Scan for the cell matching the given text and deliver its (X, Y) coordinate at center. 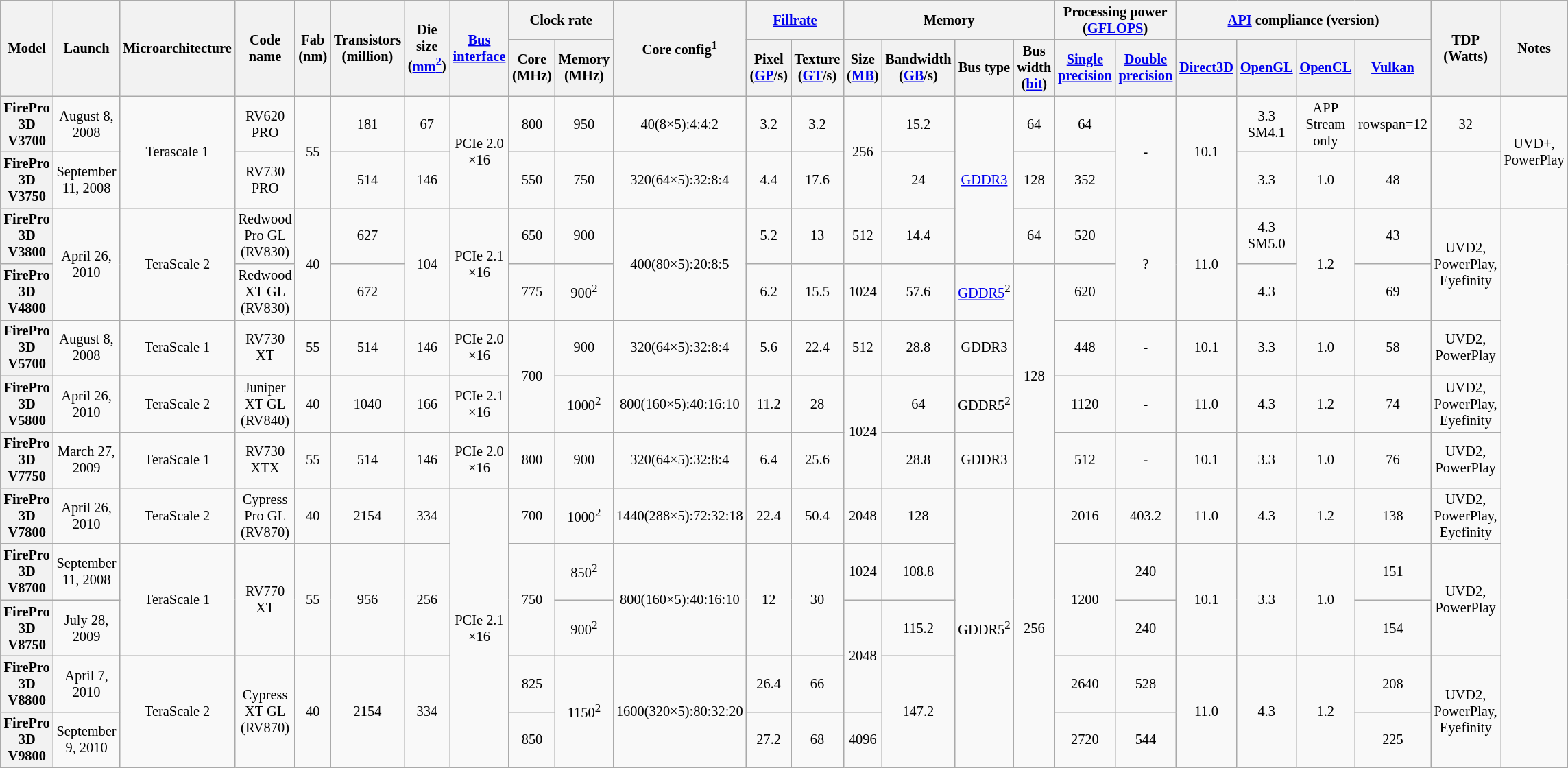
OpenGL (1267, 68)
57.6 (918, 292)
RV770 XT (265, 599)
40(8×5):4:4:2 (679, 124)
400(80×5):20:8:5 (679, 263)
RV730 XTX (265, 460)
FirePro 3D V3800 (27, 236)
FirePro 3D V9800 (27, 740)
5.6 (769, 348)
Direct3D (1207, 68)
Double precision (1146, 68)
Die size (mm2) (427, 48)
151 (1393, 572)
43 (1393, 236)
627 (367, 236)
FirePro 3D V8700 (27, 572)
66 (817, 684)
26.4 (769, 684)
672 (367, 292)
528 (1146, 684)
FirePro 3D V5800 (27, 404)
APP Stream only (1326, 124)
50.4 (817, 516)
Fillrate (795, 20)
April 7, 2010 (86, 684)
147.2 (918, 712)
950 (584, 124)
30 (817, 599)
108.8 (918, 572)
12 (769, 599)
Bus interface (480, 48)
4096 (863, 740)
Juniper XT GL (RV840) (265, 404)
2016 (1085, 516)
15.5 (817, 292)
Redwood XT GL (RV830) (265, 292)
850 (532, 740)
225 (1393, 740)
Bus type (984, 68)
Vulkan (1393, 68)
RV730 XT (265, 348)
28 (817, 404)
FirePro 3D V8800 (27, 684)
403.2 (1146, 516)
5.2 (769, 236)
15.2 (918, 124)
25.6 (817, 460)
4.4 (769, 180)
74 (1393, 404)
2640 (1085, 684)
208 (1393, 684)
32 (1466, 124)
956 (367, 599)
Notes (1534, 48)
6.4 (769, 460)
Terascale 1 (177, 152)
Microarchitecture (177, 48)
544 (1146, 740)
4.3 SM5.0 (1267, 236)
13 (817, 236)
Memory (MHz) (584, 68)
Code name (265, 48)
620 (1085, 292)
FirePro 3D V3700 (27, 124)
OpenCL (1326, 68)
550 (532, 180)
Size (MB) (863, 68)
48 (1393, 180)
138 (1393, 516)
650 (532, 236)
Texture (GT/s) (817, 68)
Redwood Pro GL (RV830) (265, 236)
RV620 PRO (265, 124)
Clock rate (561, 20)
2720 (1085, 740)
FirePro 3D V8750 (27, 628)
Bus width (bit) (1035, 68)
Core (MHz) (532, 68)
Processing power(GFLOPS) (1115, 20)
Cypress XT GL (RV870) (265, 712)
166 (427, 404)
Memory (949, 20)
September 9, 2010 (86, 740)
68 (817, 740)
FirePro 3D V5700 (27, 348)
775 (532, 292)
1040 (367, 404)
27.2 (769, 740)
8502 (584, 572)
1440(288×5):72:32:18 (679, 516)
Cypress Pro GL (RV870) (265, 516)
154 (1393, 628)
Fab (nm) (313, 48)
825 (532, 684)
69 (1393, 292)
6.2 (769, 292)
520 (1085, 236)
March 27, 2009 (86, 460)
Model (27, 48)
API compliance (version) (1303, 20)
67 (427, 124)
Core config1 (679, 48)
115.2 (918, 628)
352 (1085, 180)
1600(320×5):80:32:20 (679, 712)
1200 (1085, 599)
17.6 (817, 180)
448 (1085, 348)
Pixel (GP/s) (769, 68)
76 (1393, 460)
58 (1393, 348)
104 (427, 263)
? (1146, 263)
FirePro 3D V7750 (27, 460)
FirePro 3D V7800 (27, 516)
1120 (1085, 404)
11502 (584, 712)
14.4 (918, 236)
24 (918, 180)
FirePro 3D V3750 (27, 180)
181 (367, 124)
Bandwidth (GB/s) (918, 68)
TDP (Watts) (1466, 48)
Transistors (million) (367, 48)
FirePro 3D V4800 (27, 292)
rowspan=12 (1393, 124)
UVD+, PowerPlay (1534, 152)
Single precision (1085, 68)
July 28, 2009 (86, 628)
RV730 PRO (265, 180)
3.3 SM4.1 (1267, 124)
11.2 (769, 404)
Launch (86, 48)
